Output the (x, y) coordinate of the center of the cell containing the given text.  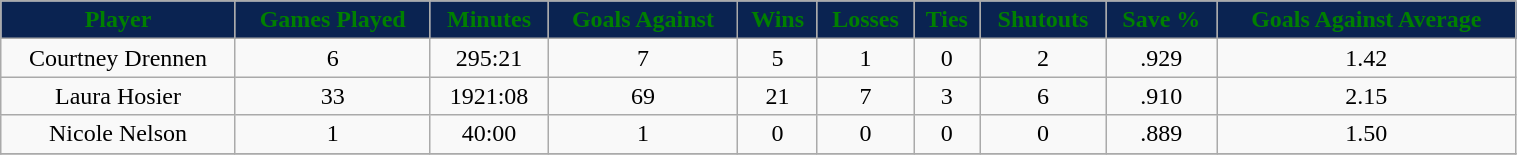
Goals Against (643, 20)
2.15 (1366, 96)
69 (643, 96)
Wins (778, 20)
1921:08 (489, 96)
2 (1043, 58)
3 (947, 96)
Goals Against Average (1366, 20)
295:21 (489, 58)
Games Played (332, 20)
33 (332, 96)
.889 (1161, 134)
5 (778, 58)
Minutes (489, 20)
.929 (1161, 58)
Courtney Drennen (118, 58)
21 (778, 96)
Shutouts (1043, 20)
Save % (1161, 20)
Ties (947, 20)
Nicole Nelson (118, 134)
Player (118, 20)
1.42 (1366, 58)
1.50 (1366, 134)
Laura Hosier (118, 96)
Losses (865, 20)
40:00 (489, 134)
.910 (1161, 96)
